Pinpoint the cell where the given text exists, returning its [x, y] midpoint coordinate. 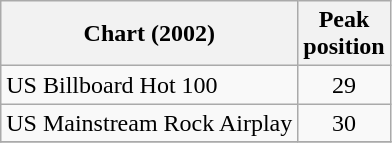
US Billboard Hot 100 [150, 85]
30 [344, 123]
29 [344, 85]
Chart (2002) [150, 34]
US Mainstream Rock Airplay [150, 123]
Peakposition [344, 34]
